Determine the (X, Y) coordinate at the center of the cell enclosing the given text.  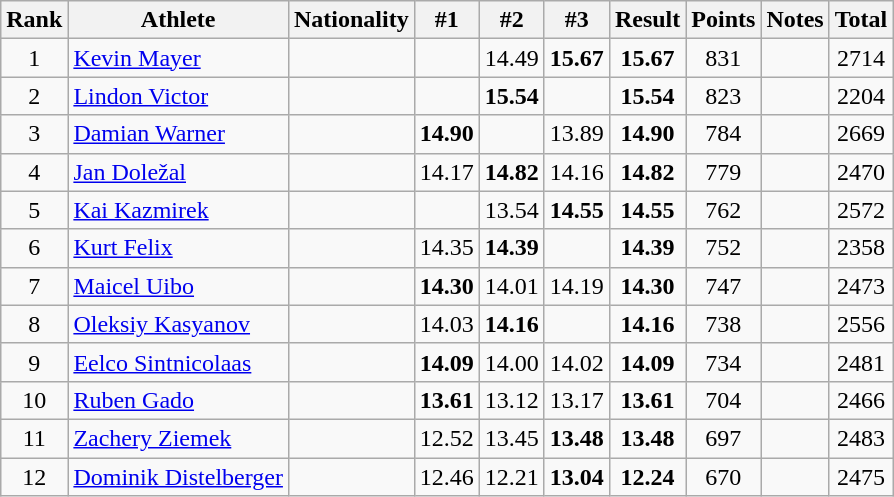
734 (724, 362)
13.89 (576, 134)
Athlete (178, 20)
11 (34, 438)
14.19 (576, 286)
14.03 (446, 324)
Nationality (351, 20)
5 (34, 210)
12.21 (512, 477)
Notes (795, 20)
2556 (861, 324)
14.00 (512, 362)
13.54 (512, 210)
#1 (446, 20)
13.45 (512, 438)
Kevin Mayer (178, 58)
14.35 (446, 248)
Rank (34, 20)
2473 (861, 286)
2572 (861, 210)
Dominik Distelberger (178, 477)
14.01 (512, 286)
2 (34, 96)
670 (724, 477)
#2 (512, 20)
704 (724, 400)
10 (34, 400)
738 (724, 324)
Lindon Victor (178, 96)
Points (724, 20)
13.04 (576, 477)
Eelco Sintnicolaas (178, 362)
831 (724, 58)
823 (724, 96)
14.17 (446, 172)
Result (647, 20)
Maicel Uibo (178, 286)
6 (34, 248)
762 (724, 210)
2466 (861, 400)
2358 (861, 248)
Zachery Ziemek (178, 438)
2483 (861, 438)
Damian Warner (178, 134)
12 (34, 477)
7 (34, 286)
Oleksiy Kasyanov (178, 324)
13.17 (576, 400)
2669 (861, 134)
Kurt Felix (178, 248)
Kai Kazmirek (178, 210)
784 (724, 134)
Ruben Gado (178, 400)
4 (34, 172)
12.24 (647, 477)
3 (34, 134)
8 (34, 324)
12.46 (446, 477)
2481 (861, 362)
Total (861, 20)
1 (34, 58)
747 (724, 286)
9 (34, 362)
14.02 (576, 362)
2475 (861, 477)
779 (724, 172)
14.49 (512, 58)
752 (724, 248)
2470 (861, 172)
Jan Doležal (178, 172)
#3 (576, 20)
13.12 (512, 400)
2204 (861, 96)
2714 (861, 58)
697 (724, 438)
12.52 (446, 438)
